Pinpoint the cell where the given text exists, returning its (x, y) midpoint coordinate. 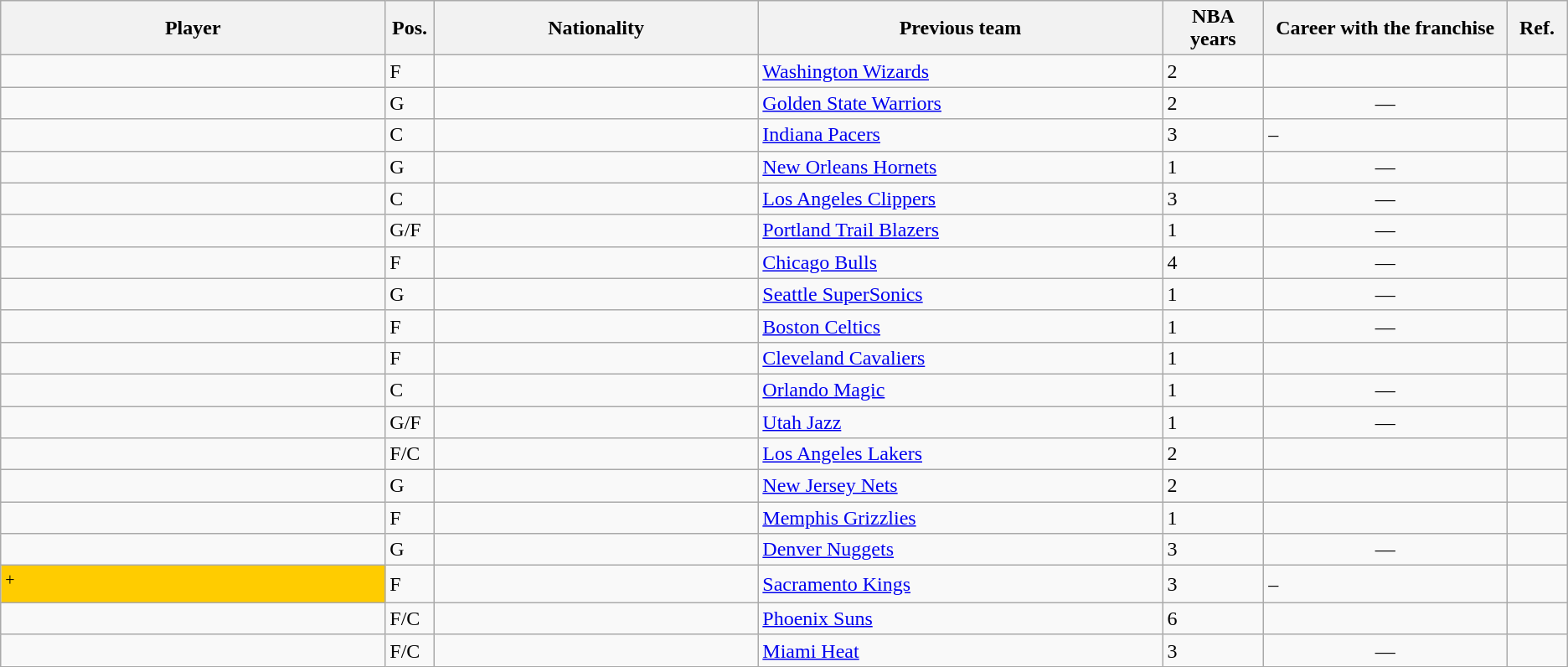
Sacramento Kings (960, 585)
Ref. (1538, 28)
New Orleans Hornets (960, 167)
Memphis Grizzlies (960, 518)
Boston Celtics (960, 326)
Orlando Magic (960, 390)
Seattle SuperSonics (960, 294)
Career with the franchise (1385, 28)
Cleveland Cavaliers (960, 358)
6 (1213, 618)
Pos. (410, 28)
Golden State Warriors (960, 103)
+ (193, 585)
Utah Jazz (960, 421)
Denver Nuggets (960, 550)
Indiana Pacers (960, 135)
4 (1213, 262)
Washington Wizards (960, 71)
New Jersey Nets (960, 486)
Player (193, 28)
Phoenix Suns (960, 618)
Los Angeles Lakers (960, 454)
Portland Trail Blazers (960, 230)
Miami Heat (960, 650)
Chicago Bulls (960, 262)
Nationality (596, 28)
Previous team (960, 28)
NBA years (1213, 28)
Los Angeles Clippers (960, 199)
